For the text-containing cell, return its midpoint in [x, y] coordinate format. 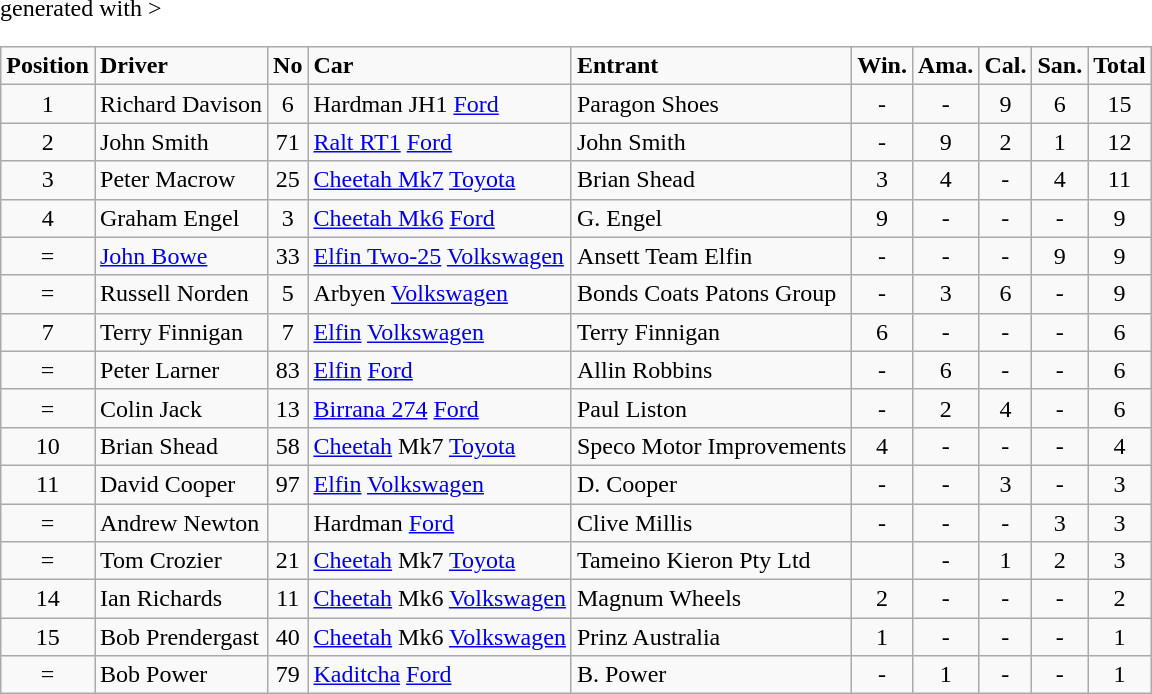
12 [1120, 142]
21 [288, 561]
Speco Motor Improvements [711, 446]
Ansett Team Elfin [711, 256]
Birrana 274 Ford [440, 408]
Kaditcha Ford [440, 675]
John Bowe [180, 256]
Ralt RT1 Ford [440, 142]
Russell Norden [180, 294]
71 [288, 142]
Tom Crozier [180, 561]
Peter Larner [180, 370]
83 [288, 370]
97 [288, 484]
Hardman Ford [440, 523]
Magnum Wheels [711, 599]
Car [440, 66]
33 [288, 256]
Prinz Australia [711, 637]
10 [48, 446]
Richard Davison [180, 104]
Elfin Two-25 Volkswagen [440, 256]
Bob Power [180, 675]
Driver [180, 66]
Win. [882, 66]
Paragon Shoes [711, 104]
David Cooper [180, 484]
Clive Millis [711, 523]
58 [288, 446]
Peter Macrow [180, 180]
13 [288, 408]
Ama. [945, 66]
Ian Richards [180, 599]
G. Engel [711, 218]
Cal. [1006, 66]
Arbyen Volkswagen [440, 294]
No [288, 66]
B. Power [711, 675]
Tameino Kieron Pty Ltd [711, 561]
Elfin Ford [440, 370]
Hardman JH1 Ford [440, 104]
Andrew Newton [180, 523]
Cheetah Mk6 Ford [440, 218]
Bob Prendergast [180, 637]
Allin Robbins [711, 370]
Paul Liston [711, 408]
Total [1120, 66]
D. Cooper [711, 484]
Entrant [711, 66]
14 [48, 599]
San. [1060, 66]
40 [288, 637]
25 [288, 180]
5 [288, 294]
Colin Jack [180, 408]
Position [48, 66]
Graham Engel [180, 218]
Bonds Coats Patons Group [711, 294]
79 [288, 675]
